Pinpoint the cell where the given text exists, returning its (X, Y) midpoint coordinate. 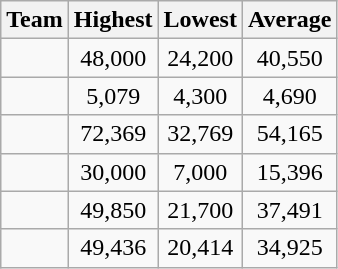
5,079 (113, 96)
30,000 (113, 172)
37,491 (290, 210)
Highest (113, 20)
15,396 (290, 172)
Team (35, 20)
4,300 (200, 96)
49,850 (113, 210)
34,925 (290, 248)
7,000 (200, 172)
49,436 (113, 248)
24,200 (200, 58)
40,550 (290, 58)
32,769 (200, 134)
54,165 (290, 134)
Average (290, 20)
21,700 (200, 210)
Lowest (200, 20)
20,414 (200, 248)
72,369 (113, 134)
4,690 (290, 96)
48,000 (113, 58)
